From the cell containing the given text, extract its center point as (x, y) coordinate. 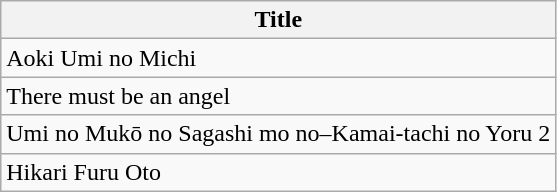
There must be an angel (278, 96)
Aoki Umi no Michi (278, 58)
Umi no Mukō no Sagashi mo no–Kamai-tachi no Yoru 2 (278, 134)
Hikari Furu Oto (278, 172)
Title (278, 20)
